Return [X, Y] of the center of cell containing provided text 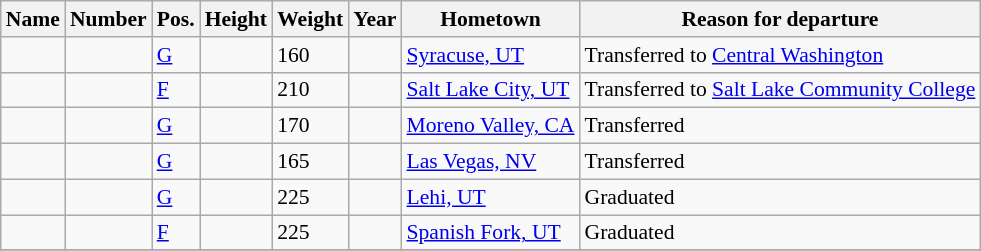
Transferred to Salt Lake Community College [780, 90]
Name [33, 19]
Syracuse, UT [491, 55]
Height [236, 19]
Salt Lake City, UT [491, 90]
Spanish Fork, UT [491, 233]
Transferred to Central Washington [780, 55]
Moreno Valley, CA [491, 126]
Lehi, UT [491, 197]
Las Vegas, NV [491, 162]
210 [310, 90]
Pos. [176, 19]
Reason for departure [780, 19]
165 [310, 162]
Year [374, 19]
170 [310, 126]
Number [108, 19]
Hometown [491, 19]
160 [310, 55]
Weight [310, 19]
